Detect which cell encompasses the target text, then output its [X, Y] center coordinate. 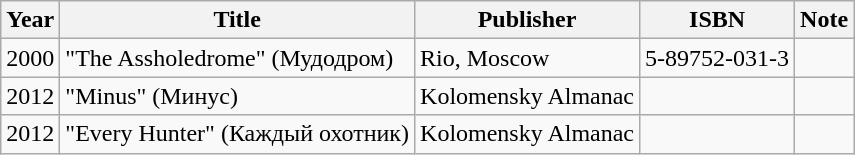
Publisher [528, 20]
Title [238, 20]
"Every Hunter" (Каждый охотник) [238, 134]
"The Assholedrome" (Мудодром) [238, 58]
Rio, Moscow [528, 58]
"Minus" (Минус) [238, 96]
Year [30, 20]
ISBN [718, 20]
Note [824, 20]
2000 [30, 58]
5-89752-031-3 [718, 58]
